Scan for the cell matching the given text and deliver its (X, Y) coordinate at center. 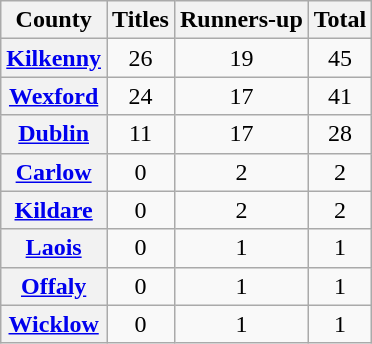
Runners-up (241, 20)
County (54, 20)
41 (340, 96)
Dublin (54, 134)
26 (141, 58)
Carlow (54, 172)
Offaly (54, 286)
28 (340, 134)
11 (141, 134)
Wicklow (54, 324)
Kildare (54, 210)
Laois (54, 248)
Wexford (54, 96)
45 (340, 58)
Titles (141, 20)
Kilkenny (54, 58)
19 (241, 58)
Total (340, 20)
24 (141, 96)
